Detect which cell encompasses the target text, then output its (X, Y) center coordinate. 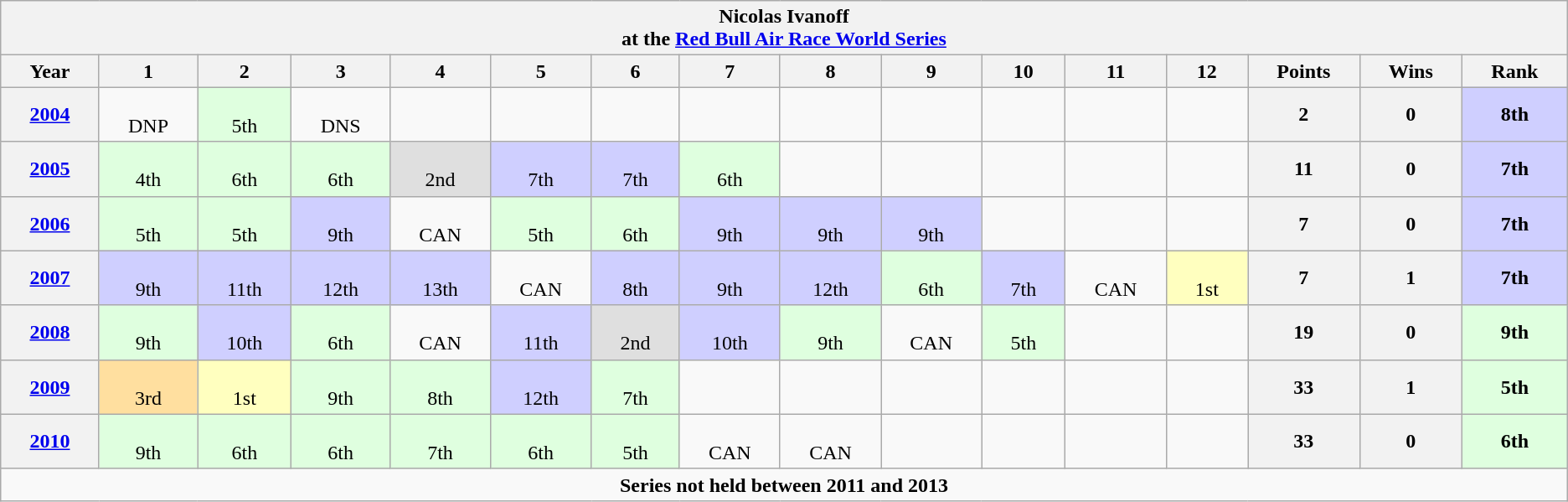
3 (341, 71)
6 (635, 71)
2004 (50, 114)
Points (1304, 71)
2007 (50, 278)
2005 (50, 169)
10 (1024, 71)
4 (440, 71)
Nicolas Ivanoffat the Red Bull Air Race World Series (784, 28)
5 (541, 71)
Rank (1515, 71)
19 (1304, 332)
2010 (50, 441)
9 (931, 71)
2008 (50, 332)
8 (830, 71)
DNP (148, 114)
DNS (341, 114)
2006 (50, 223)
12 (1207, 71)
Wins (1411, 71)
2009 (50, 387)
3rd (148, 387)
13th (440, 278)
4th (148, 169)
Year (50, 71)
Series not held between 2011 and 2013 (784, 484)
